Detect which cell encompasses the target text, then output its (x, y) center coordinate. 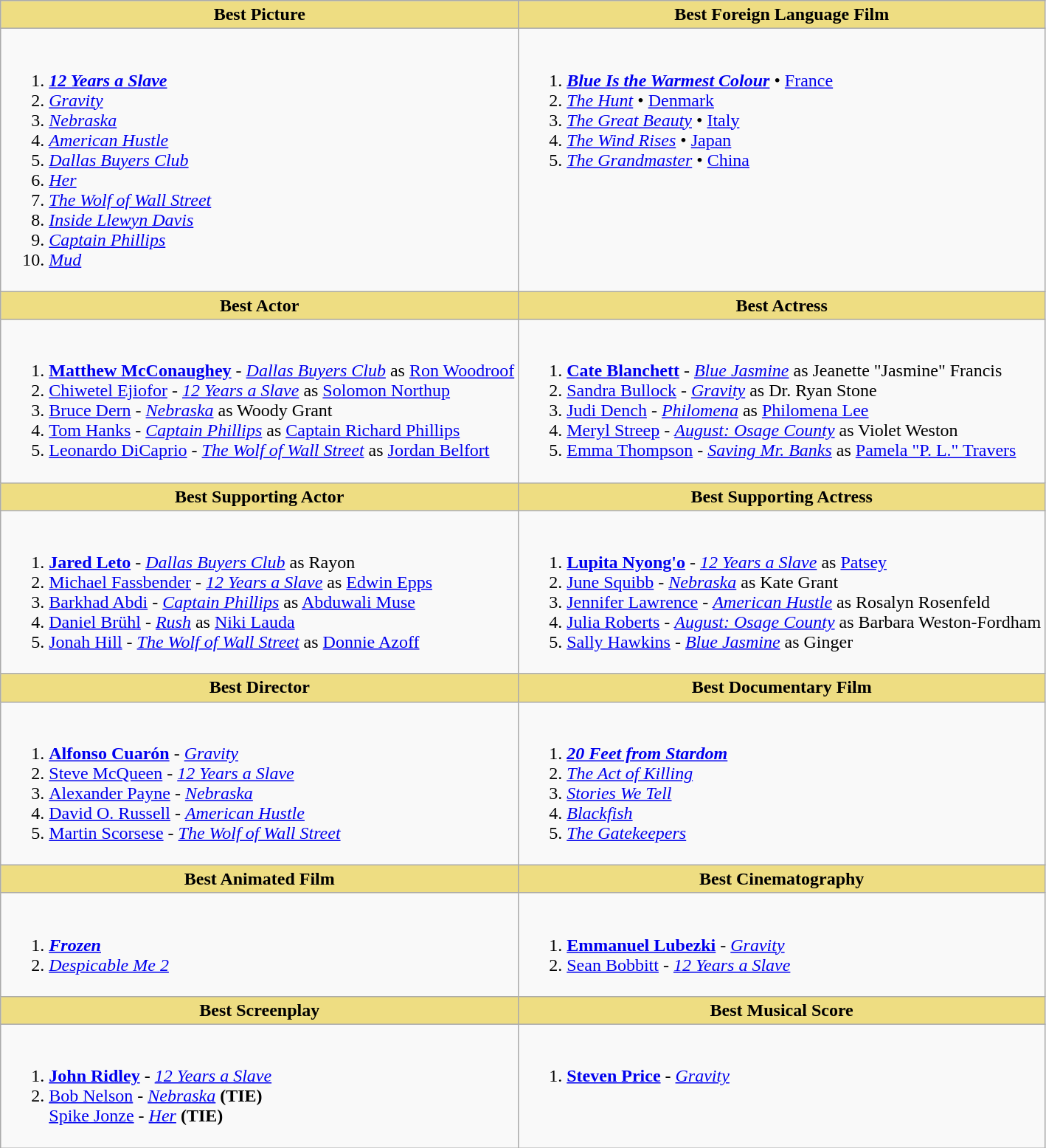
Emmanuel Lubezki - GravitySean Bobbitt - 12 Years a Slave (782, 944)
Best Director (260, 688)
Best Supporting Actress (782, 497)
12 Years a SlaveGravityNebraskaAmerican HustleDallas Buyers ClubHerThe Wolf of Wall StreetInside Llewyn DavisCaptain PhillipsMud (260, 160)
Best Screenplay (260, 1010)
Best Supporting Actor (260, 497)
20 Feet from StardomThe Act of KillingStories We TellBlackfishThe Gatekeepers (782, 784)
Best Musical Score (782, 1010)
FrozenDespicable Me 2 (260, 944)
Blue Is the Warmest Colour • FranceThe Hunt • DenmarkThe Great Beauty • ItalyThe Wind Rises • JapanThe Grandmaster • China (782, 160)
John Ridley - 12 Years a SlaveBob Nelson - Nebraska (TIE) Spike Jonze - Her (TIE) (260, 1086)
Best Animated Film (260, 879)
Best Actor (260, 305)
Best Actress (782, 305)
Steven Price - Gravity (782, 1086)
Best Foreign Language Film (782, 15)
Best Cinematography (782, 879)
Best Picture (260, 15)
Best Documentary Film (782, 688)
